For the text-containing cell, return its midpoint in (X, Y) coordinate format. 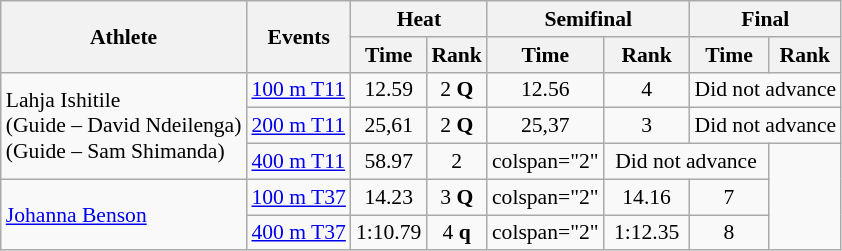
Events (298, 36)
7 (730, 197)
3 (647, 126)
Semifinal (588, 19)
3 Q (456, 197)
100 m T11 (298, 90)
1:10.79 (388, 233)
12.56 (546, 90)
100 m T37 (298, 197)
Johanna Benson (124, 214)
2 (456, 162)
12.59 (388, 90)
8 (730, 233)
25,37 (546, 126)
25,61 (388, 126)
58.97 (388, 162)
Final (766, 19)
14.23 (388, 197)
Athlete (124, 36)
4 q (456, 233)
4 (647, 90)
400 m T37 (298, 233)
200 m T11 (298, 126)
Lahja Ishitile(Guide – David Ndeilenga)(Guide – Sam Shimanda) (124, 126)
14.16 (647, 197)
400 m T11 (298, 162)
1:12.35 (647, 233)
Heat (419, 19)
